Return [x, y] of the center of cell containing provided text 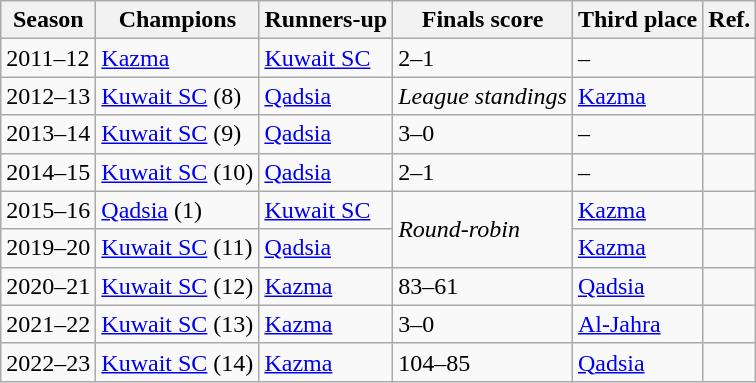
2019–20 [48, 248]
2015–16 [48, 210]
83–61 [483, 286]
Round-robin [483, 229]
2013–14 [48, 134]
104–85 [483, 362]
2021–22 [48, 324]
2012–13 [48, 96]
Runners-up [326, 20]
2020–21 [48, 286]
Third place [637, 20]
Finals score [483, 20]
Season [48, 20]
Kuwait SC (11) [178, 248]
Al-Jahra [637, 324]
2011–12 [48, 58]
Qadsia (1) [178, 210]
League standings [483, 96]
Ref. [730, 20]
Kuwait SC (13) [178, 324]
Champions [178, 20]
Kuwait SC (10) [178, 172]
Kuwait SC (8) [178, 96]
2014–15 [48, 172]
Kuwait SC (9) [178, 134]
Kuwait SC (14) [178, 362]
Kuwait SC (12) [178, 286]
2022–23 [48, 362]
